For the text-containing cell, return its midpoint in [x, y] coordinate format. 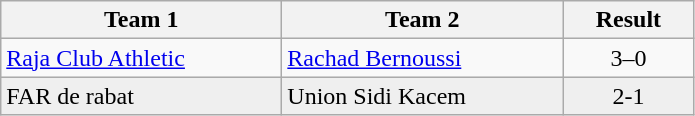
Team 1 [142, 20]
Rachad Bernoussi [422, 58]
FAR de rabat [142, 96]
Union Sidi Kacem [422, 96]
Team 2 [422, 20]
Raja Club Athletic [142, 58]
Result [628, 20]
2-1 [628, 96]
3–0 [628, 58]
